Return (X, Y) of the center of cell containing provided text 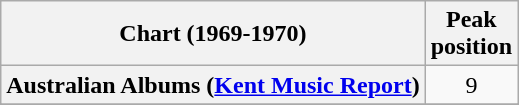
Chart (1969-1970) (213, 34)
Australian Albums (Kent Music Report) (213, 85)
9 (471, 85)
Peakposition (471, 34)
